Find where the given text appears and provide that cell's center as (X, Y) coordinate. 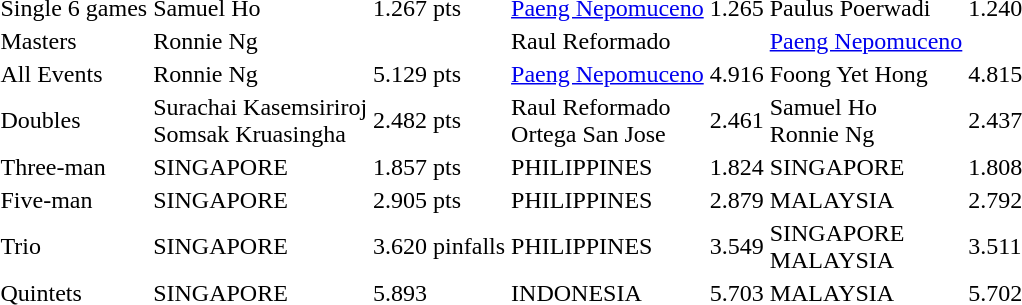
MALAYSIA (866, 200)
Surachai Kasemsiriroj Somsak Kruasingha (260, 120)
1.824 (736, 167)
2.461 (736, 120)
2.482 pts (440, 120)
2.905 pts (440, 200)
SINGAPORE MALAYSIA (866, 246)
2.879 (736, 200)
Raul Reformado (608, 41)
Raul Reformado Ortega San Jose (608, 120)
3.549 (736, 246)
5.129 pts (440, 74)
4.916 (736, 74)
1.857 pts (440, 167)
Samuel Ho Ronnie Ng (866, 120)
Foong Yet Hong (866, 74)
3.620 pinfalls (440, 246)
